Extract the [x, y] coordinate from the center of the cell holding the provided text.  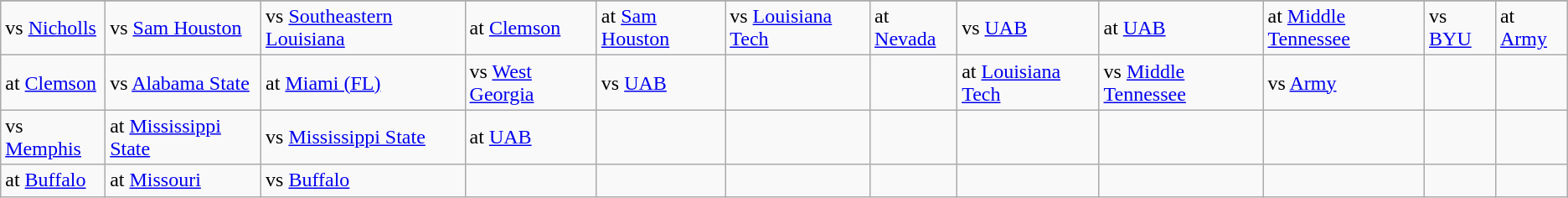
vs BYU [1461, 29]
at Middle Tennessee [1344, 29]
at Louisiana Tech [1029, 82]
vs Nicholls [54, 29]
at Nevada [914, 29]
at Miami (FL) [364, 82]
vs Army [1344, 82]
vs Alabama State [183, 82]
vs Southeastern Louisiana [364, 29]
at Army [1531, 29]
at Mississippi State [183, 138]
vs West Georgia [531, 82]
at Missouri [183, 180]
vs Middle Tennessee [1181, 82]
at Sam Houston [660, 29]
vs Mississippi State [364, 138]
at Buffalo [54, 180]
vs Louisiana Tech [797, 29]
vs Sam Houston [183, 29]
vs Buffalo [364, 180]
vs Memphis [54, 138]
